Pinpoint the cell where the given text exists, returning its (x, y) midpoint coordinate. 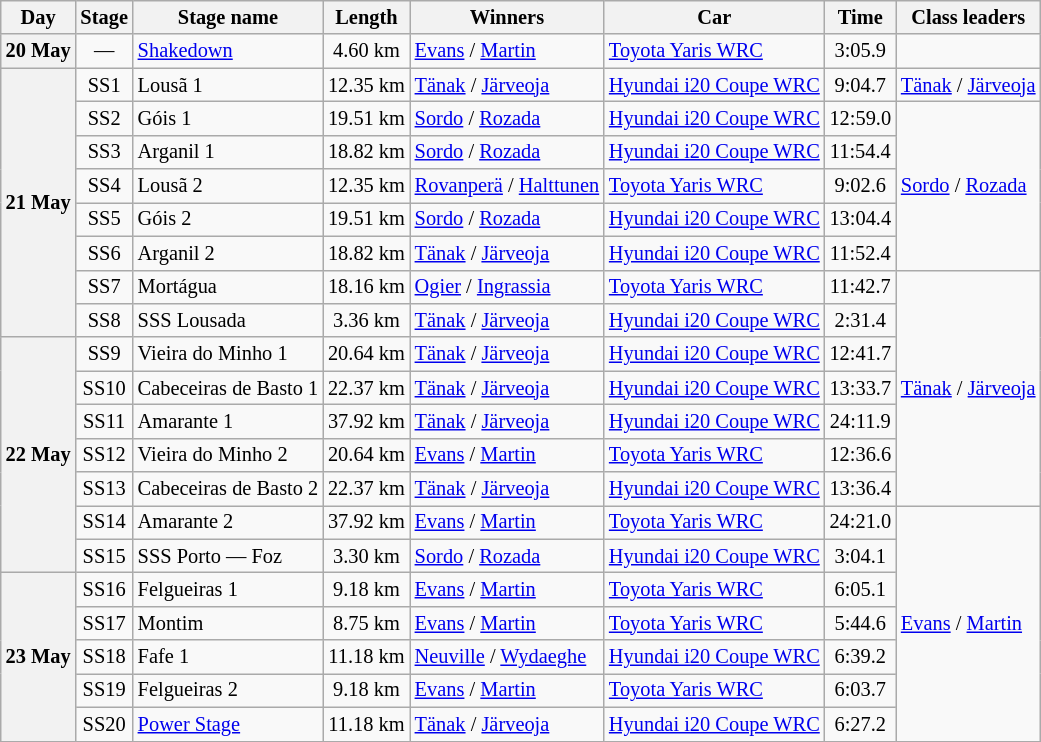
Winners (507, 17)
11:42.7 (860, 287)
8.75 km (366, 623)
6:39.2 (860, 657)
Arganil 2 (228, 253)
20 May (38, 51)
Vieira do Minho 1 (228, 354)
Stage name (228, 17)
5:44.6 (860, 623)
13:33.7 (860, 388)
Stage (104, 17)
Day (38, 17)
Amarante 1 (228, 421)
9:04.7 (860, 85)
SS8 (104, 320)
SS4 (104, 186)
12:59.0 (860, 118)
18.16 km (366, 287)
SS10 (104, 388)
Fafe 1 (228, 657)
24:11.9 (860, 421)
Vieira do Minho 2 (228, 455)
24:21.0 (860, 522)
SS15 (104, 556)
SS5 (104, 219)
3.36 km (366, 320)
13:36.4 (860, 489)
SS9 (104, 354)
Lousã 1 (228, 85)
Lousã 2 (228, 186)
SSS Lousada (228, 320)
SS6 (104, 253)
Time (860, 17)
2:31.4 (860, 320)
SS13 (104, 489)
SS17 (104, 623)
12:36.6 (860, 455)
SS7 (104, 287)
Amarante 2 (228, 522)
11:52.4 (860, 253)
3.30 km (366, 556)
Góis 1 (228, 118)
SS1 (104, 85)
4.60 km (366, 51)
6:27.2 (860, 724)
Arganil 1 (228, 152)
3:04.1 (860, 556)
6:05.1 (860, 589)
SS20 (104, 724)
22 May (38, 455)
Shakedown (228, 51)
SS14 (104, 522)
Car (714, 17)
Felgueiras 1 (228, 589)
13:04.4 (860, 219)
Cabeceiras de Basto 2 (228, 489)
— (104, 51)
Góis 2 (228, 219)
Class leaders (968, 17)
SS2 (104, 118)
Ogier / Ingrassia (507, 287)
Length (366, 17)
SSS Porto — Foz (228, 556)
Neuville / Wydaeghe (507, 657)
3:05.9 (860, 51)
11:54.4 (860, 152)
9:02.6 (860, 186)
Rovanperä / Halttunen (507, 186)
SS3 (104, 152)
Montim (228, 623)
12:41.7 (860, 354)
21 May (38, 202)
Cabeceiras de Basto 1 (228, 388)
Felgueiras 2 (228, 690)
SS19 (104, 690)
SS18 (104, 657)
SS11 (104, 421)
Mortágua (228, 287)
SS12 (104, 455)
23 May (38, 656)
Power Stage (228, 724)
6:03.7 (860, 690)
SS16 (104, 589)
